Identify which cell holds the provided text, then report its [x, y] central coordinate. 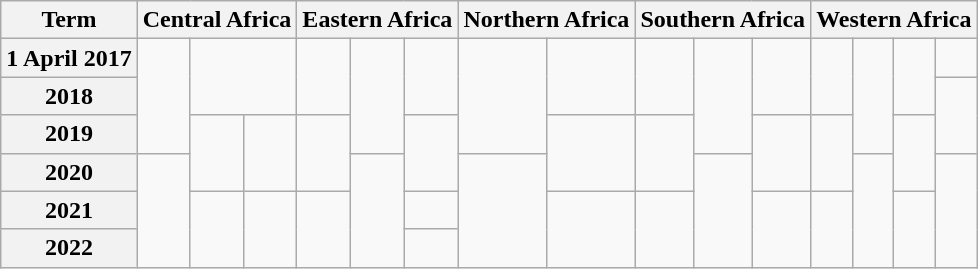
Central Africa [217, 20]
2021 [69, 210]
1 April 2017 [69, 58]
2020 [69, 172]
Western Africa [894, 20]
2022 [69, 248]
Southern Africa [723, 20]
Term [69, 20]
2019 [69, 134]
Northern Africa [546, 20]
Eastern Africa [378, 20]
2018 [69, 96]
